Provide the (X, Y) coordinate of the cell's center where the given text is located.  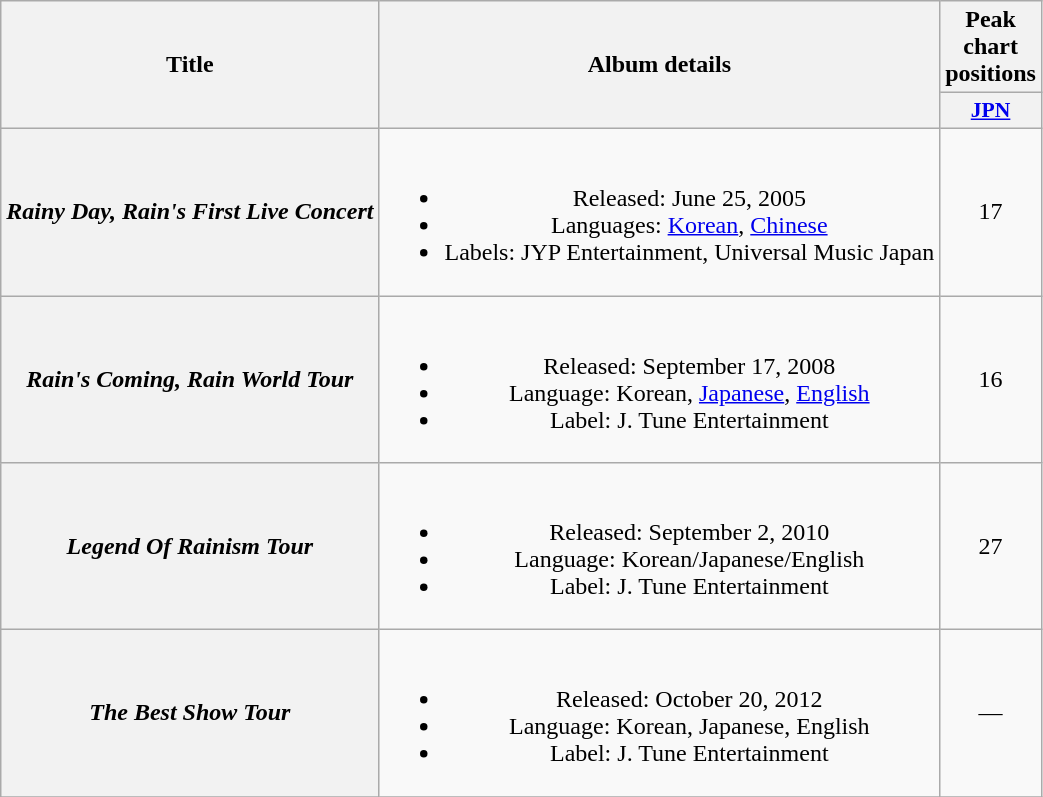
Released: September 17, 2008Language: Korean, Japanese, EnglishLabel: J. Tune Entertainment (660, 380)
Rainy Day, Rain's First Live Concert (190, 212)
17 (991, 212)
Legend Of Rainism Tour (190, 546)
— (991, 714)
Rain's Coming, Rain World Tour (190, 380)
16 (991, 380)
Album details (660, 65)
The Best Show Tour (190, 714)
Released: September 2, 2010Language: Korean/Japanese/EnglishLabel: J. Tune Entertainment (660, 546)
Peak chart positions (991, 47)
27 (991, 546)
Released: October 20, 2012Language: Korean, Japanese, EnglishLabel: J. Tune Entertainment (660, 714)
JPN (991, 111)
Title (190, 65)
Released: June 25, 2005Languages: Korean, ChineseLabels: JYP Entertainment, Universal Music Japan (660, 212)
